Return [X, Y] of the center of cell containing provided text 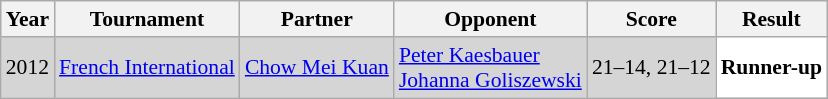
Peter Kaesbauer Johanna Goliszewski [490, 68]
Result [772, 19]
Year [28, 19]
Partner [317, 19]
Opponent [490, 19]
Chow Mei Kuan [317, 68]
2012 [28, 68]
Runner-up [772, 68]
Tournament [147, 19]
Score [652, 19]
21–14, 21–12 [652, 68]
French International [147, 68]
